Scan for the cell matching the given text and deliver its [X, Y] coordinate at center. 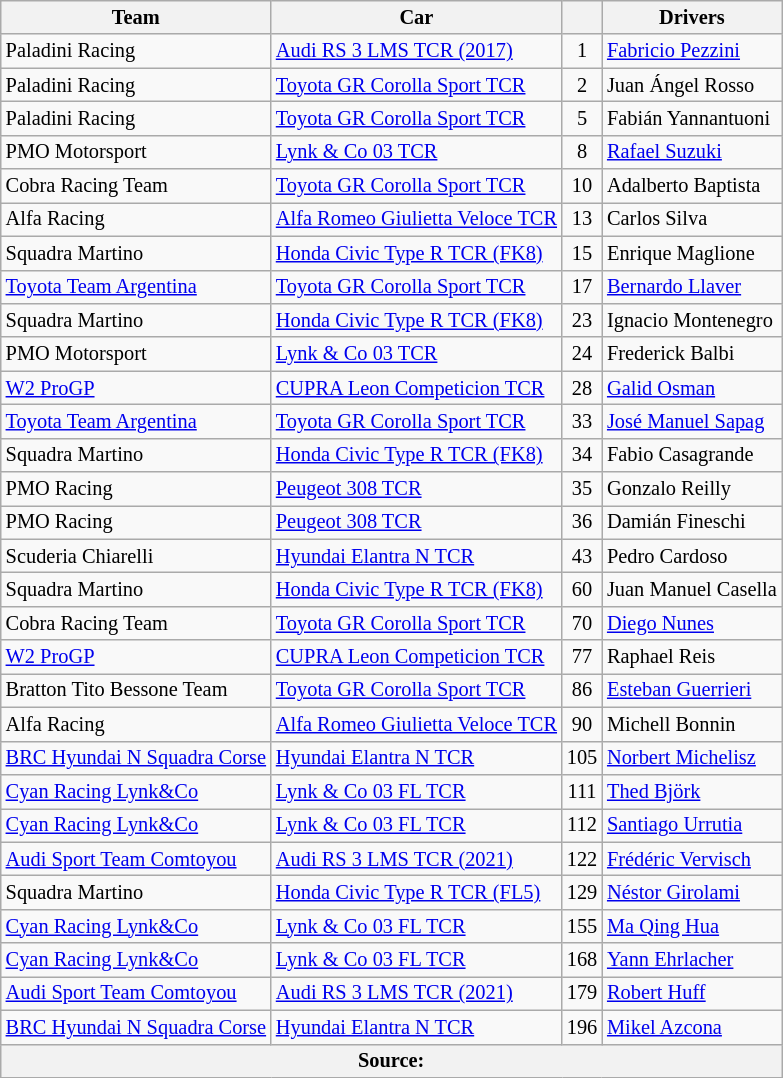
Norbert Michelisz [692, 758]
122 [582, 859]
86 [582, 690]
111 [582, 791]
Enrique Maglione [692, 253]
129 [582, 892]
155 [582, 926]
33 [582, 421]
23 [582, 320]
77 [582, 657]
60 [582, 589]
José Manuel Sapag [692, 421]
Fabricio Pezzini [692, 51]
Source: [392, 1061]
28 [582, 388]
Juan Ángel Rosso [692, 85]
Carlos Silva [692, 219]
13 [582, 219]
Raphael Reis [692, 657]
Galid Osman [692, 388]
5 [582, 118]
Bratton Tito Bessone Team [136, 690]
Esteban Guerrieri [692, 690]
Néstor Girolami [692, 892]
8 [582, 152]
Fabián Yannantuoni [692, 118]
Santiago Urrutia [692, 825]
Scuderia Chiarelli [136, 556]
Thed Björk [692, 791]
Damián Fineschi [692, 522]
196 [582, 1027]
Frederick Balbi [692, 354]
Diego Nunes [692, 623]
Ma Qing Hua [692, 926]
Ignacio Montenegro [692, 320]
Juan Manuel Casella [692, 589]
105 [582, 758]
36 [582, 522]
Rafael Suzuki [692, 152]
90 [582, 724]
17 [582, 287]
179 [582, 993]
Yann Ehrlacher [692, 960]
1 [582, 51]
112 [582, 825]
Bernardo Llaver [692, 287]
Car [416, 17]
35 [582, 489]
Mikel Azcona [692, 1027]
10 [582, 186]
Michell Bonnin [692, 724]
Drivers [692, 17]
Honda Civic Type R TCR (FL5) [416, 892]
168 [582, 960]
43 [582, 556]
Team [136, 17]
Audi RS 3 LMS TCR (2017) [416, 51]
24 [582, 354]
70 [582, 623]
Gonzalo Reilly [692, 489]
15 [582, 253]
34 [582, 455]
Adalberto Baptista [692, 186]
Fabio Casagrande [692, 455]
Robert Huff [692, 993]
Pedro Cardoso [692, 556]
Frédéric Vervisch [692, 859]
2 [582, 85]
